Identify which cell holds the provided text, then report its (x, y) central coordinate. 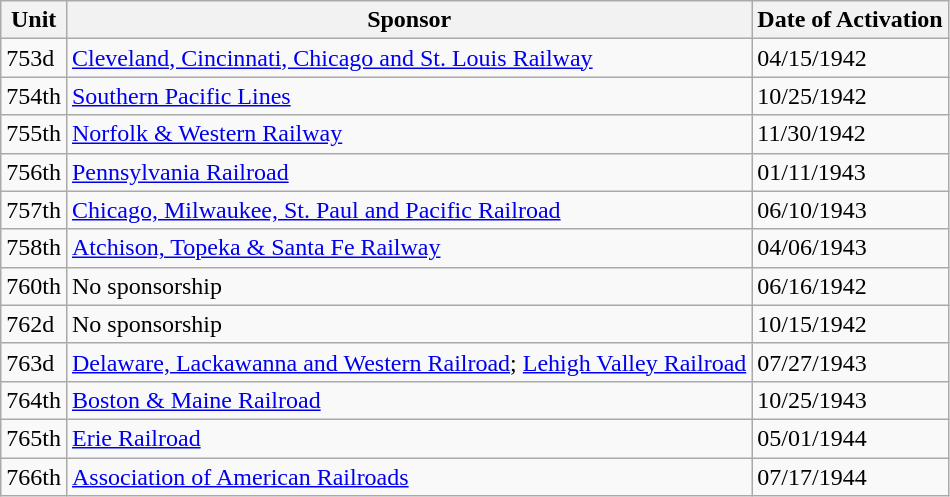
Pennsylvania Railroad (408, 172)
Chicago, Milwaukee, St. Paul and Pacific Railroad (408, 210)
753d (34, 58)
766th (34, 477)
Southern Pacific Lines (408, 96)
763d (34, 362)
07/27/1943 (850, 362)
Atchison, Topeka & Santa Fe Railway (408, 248)
754th (34, 96)
Unit (34, 20)
755th (34, 134)
04/15/1942 (850, 58)
07/17/1944 (850, 477)
Date of Activation (850, 20)
Sponsor (408, 20)
Erie Railroad (408, 438)
756th (34, 172)
05/01/1944 (850, 438)
06/16/1942 (850, 286)
764th (34, 400)
Boston & Maine Railroad (408, 400)
10/25/1942 (850, 96)
10/25/1943 (850, 400)
758th (34, 248)
06/10/1943 (850, 210)
Norfolk & Western Railway (408, 134)
Association of American Railroads (408, 477)
757th (34, 210)
01/11/1943 (850, 172)
765th (34, 438)
04/06/1943 (850, 248)
760th (34, 286)
Delaware, Lackawanna and Western Railroad; Lehigh Valley Railroad (408, 362)
762d (34, 324)
Cleveland, Cincinnati, Chicago and St. Louis Railway (408, 58)
11/30/1942 (850, 134)
10/15/1942 (850, 324)
